Locate the cell with the specified text and output its [x, y] center coordinate. 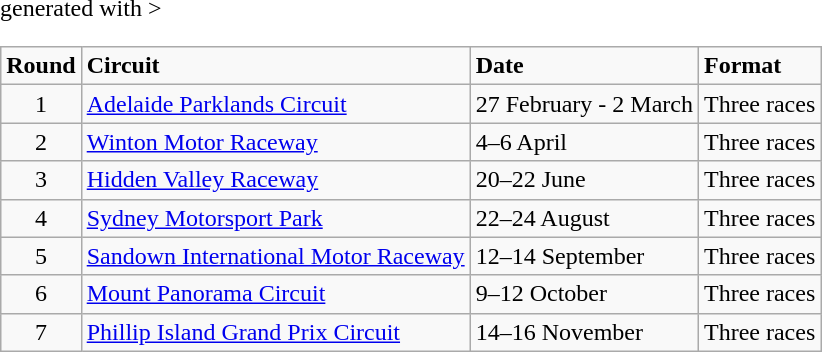
Phillip Island Grand Prix Circuit [276, 332]
Sydney Motorsport Park [276, 218]
Adelaide Parklands Circuit [276, 104]
Round [41, 66]
27 February - 2 March [584, 104]
Sandown International Motor Raceway [276, 256]
5 [41, 256]
4 [41, 218]
4–6 April [584, 142]
20–22 June [584, 180]
Circuit [276, 66]
22–24 August [584, 218]
Mount Panorama Circuit [276, 294]
Winton Motor Raceway [276, 142]
1 [41, 104]
14–16 November [584, 332]
7 [41, 332]
12–14 September [584, 256]
6 [41, 294]
3 [41, 180]
Format [759, 66]
2 [41, 142]
Hidden Valley Raceway [276, 180]
Date [584, 66]
9–12 October [584, 294]
